Identify which cell holds the provided text, then report its [x, y] central coordinate. 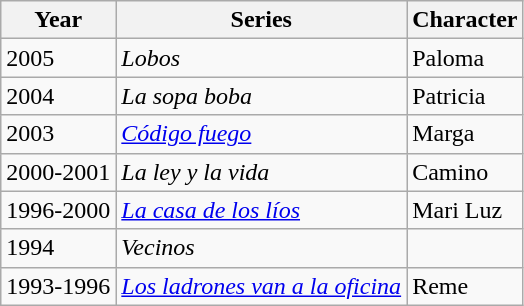
Patricia [465, 96]
2003 [58, 134]
Código fuego [262, 134]
1994 [58, 248]
Reme [465, 286]
Camino [465, 172]
Vecinos [262, 248]
Paloma [465, 58]
1993-1996 [58, 286]
Character [465, 20]
1996-2000 [58, 210]
Marga [465, 134]
2005 [58, 58]
Year [58, 20]
La ley y la vida [262, 172]
Series [262, 20]
Los ladrones van a la oficina [262, 286]
Mari Luz [465, 210]
2004 [58, 96]
La casa de los líos [262, 210]
La sopa boba [262, 96]
2000-2001 [58, 172]
Lobos [262, 58]
